From the cell containing the given text, extract its center point as [x, y] coordinate. 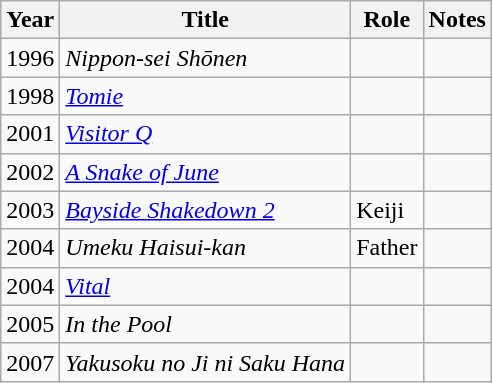
Year [30, 20]
Notes [457, 20]
A Snake of June [206, 172]
Vital [206, 286]
1998 [30, 96]
1996 [30, 58]
Nippon-sei Shōnen [206, 58]
Title [206, 20]
In the Pool [206, 324]
Visitor Q [206, 134]
Yakusoku no Ji ni Saku Hana [206, 362]
2002 [30, 172]
Father [387, 248]
2007 [30, 362]
Bayside Shakedown 2 [206, 210]
Tomie [206, 96]
Umeku Haisui-kan [206, 248]
Keiji [387, 210]
Role [387, 20]
2005 [30, 324]
2001 [30, 134]
2003 [30, 210]
